Capture the cell that displays the provided text and extract its [X, Y] central coordinate. 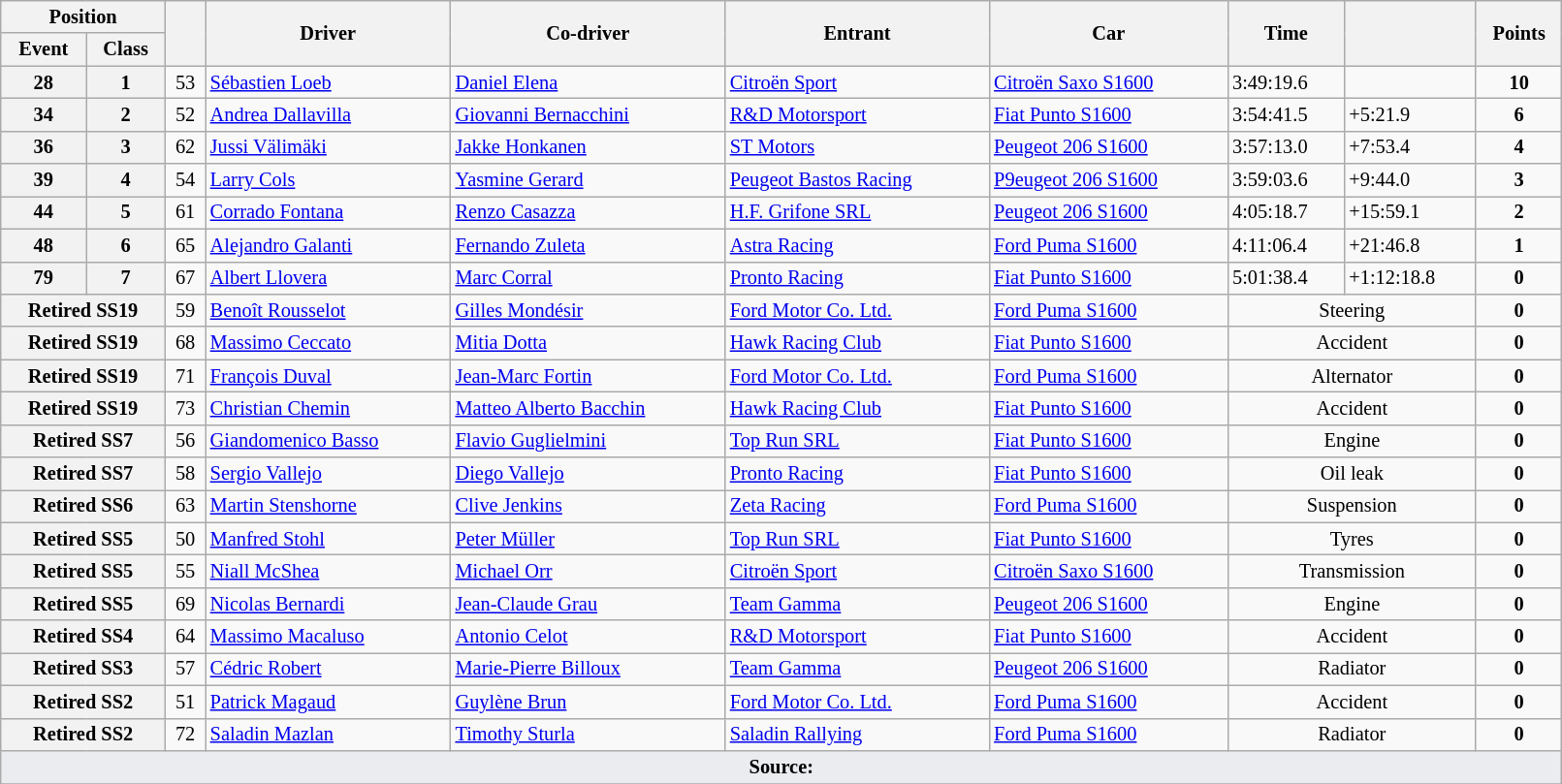
Marie-Pierre Billoux [588, 669]
65 [184, 245]
39 [44, 180]
36 [44, 147]
Suspension [1352, 506]
Niall McShea [328, 571]
Massimo Macaluso [328, 637]
Larry Cols [328, 180]
+15:59.1 [1410, 212]
Flavio Guglielmini [588, 441]
56 [184, 441]
Manfred Stohl [328, 539]
Daniel Elena [588, 82]
Giovanni Bernacchini [588, 114]
62 [184, 147]
Co-driver [588, 33]
54 [184, 180]
71 [184, 376]
Cédric Robert [328, 669]
Patrick Magaud [328, 702]
3:49:19.6 [1286, 82]
Gilles Mondésir [588, 310]
Saladin Mazlan [328, 735]
7 [126, 278]
59 [184, 310]
François Duval [328, 376]
68 [184, 343]
Jussi Välimäki [328, 147]
Source: [781, 767]
H.F. Grifone SRL [857, 212]
Time [1286, 33]
Car [1108, 33]
Alejandro Galanti [328, 245]
Marc Corral [588, 278]
55 [184, 571]
Guylène Brun [588, 702]
Albert Llovera [328, 278]
Yasmine Gerard [588, 180]
Event [44, 49]
28 [44, 82]
Astra Racing [857, 245]
Jakke Honkanen [588, 147]
10 [1518, 82]
Saladin Rallying [857, 735]
Matteo Alberto Bacchin [588, 408]
Sergio Vallejo [328, 474]
Corrado Fontana [328, 212]
Sébastien Loeb [328, 82]
Jean-Marc Fortin [588, 376]
Oil leak [1352, 474]
+9:44.0 [1410, 180]
4:11:06.4 [1286, 245]
+1:12:18.8 [1410, 278]
Martin Stenshorne [328, 506]
3:59:03.6 [1286, 180]
+21:46.8 [1410, 245]
3:54:41.5 [1286, 114]
53 [184, 82]
4:05:18.7 [1286, 212]
Steering [1352, 310]
64 [184, 637]
Tyres [1352, 539]
Christian Chemin [328, 408]
5 [126, 212]
51 [184, 702]
72 [184, 735]
Retired SS3 [83, 669]
Fernando Zuleta [588, 245]
Driver [328, 33]
Position [83, 16]
+5:21.9 [1410, 114]
Diego Vallejo [588, 474]
Entrant [857, 33]
Massimo Ceccato [328, 343]
Peter Müller [588, 539]
3:57:13.0 [1286, 147]
48 [44, 245]
67 [184, 278]
Renzo Casazza [588, 212]
63 [184, 506]
79 [44, 278]
ST Motors [857, 147]
Jean-Claude Grau [588, 604]
Michael Orr [588, 571]
Transmission [1352, 571]
+7:53.4 [1410, 147]
Benoît Rousselot [328, 310]
58 [184, 474]
P9eugeot 206 S1600 [1108, 180]
57 [184, 669]
Nicolas Bernardi [328, 604]
Retired SS6 [83, 506]
Giandomenico Basso [328, 441]
Timothy Sturla [588, 735]
Points [1518, 33]
Andrea Dallavilla [328, 114]
Retired SS4 [83, 637]
52 [184, 114]
34 [44, 114]
Clive Jenkins [588, 506]
Alternator [1352, 376]
Mitia Dotta [588, 343]
61 [184, 212]
Antonio Celot [588, 637]
69 [184, 604]
5:01:38.4 [1286, 278]
50 [184, 539]
73 [184, 408]
Class [126, 49]
Zeta Racing [857, 506]
44 [44, 212]
Peugeot Bastos Racing [857, 180]
